From the cell containing the given text, extract its center point as [x, y] coordinate. 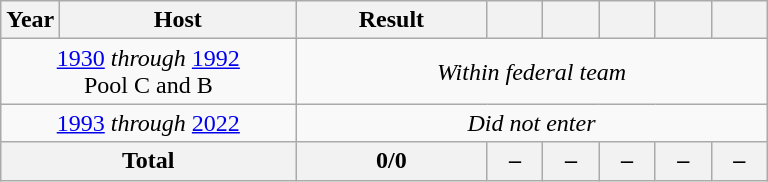
Did not enter [532, 123]
Within federal team [532, 72]
Year [30, 20]
1993 through 2022 [148, 123]
Result [392, 20]
Host [178, 20]
Total [148, 161]
1930 through 1992 Pool C and B [148, 72]
0/0 [392, 161]
